Detect which cell encompasses the target text, then output its [X, Y] center coordinate. 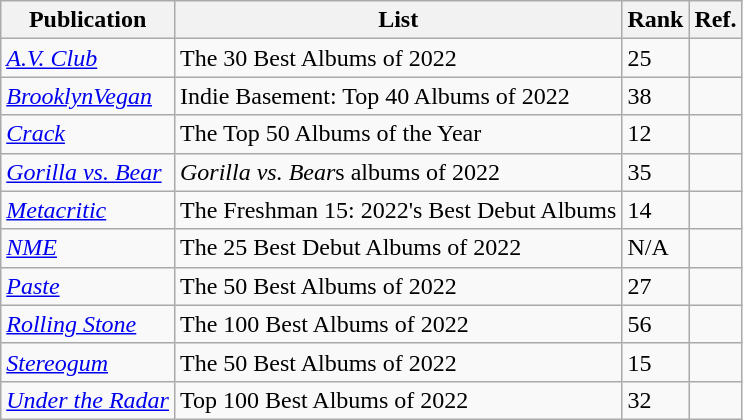
27 [656, 286]
NME [88, 248]
N/A [656, 248]
The Freshman 15: 2022's Best Debut Albums [398, 210]
The 100 Best Albums of 2022 [398, 324]
Under the Radar [88, 400]
Top 100 Best Albums of 2022 [398, 400]
List [398, 20]
The 30 Best Albums of 2022 [398, 58]
Gorilla vs. Bear [88, 172]
Metacritic [88, 210]
Paste [88, 286]
32 [656, 400]
BrooklynVegan [88, 96]
Publication [88, 20]
14 [656, 210]
Rank [656, 20]
35 [656, 172]
38 [656, 96]
15 [656, 362]
Ref. [716, 20]
Rolling Stone [88, 324]
56 [656, 324]
The 25 Best Debut Albums of 2022 [398, 248]
Gorilla vs. Bears albums of 2022 [398, 172]
Stereogum [88, 362]
25 [656, 58]
Crack [88, 134]
12 [656, 134]
A.V. Club [88, 58]
Indie Basement: Top 40 Albums of 2022 [398, 96]
The Top 50 Albums of the Year [398, 134]
